From the cell containing the given text, extract its center point as (x, y) coordinate. 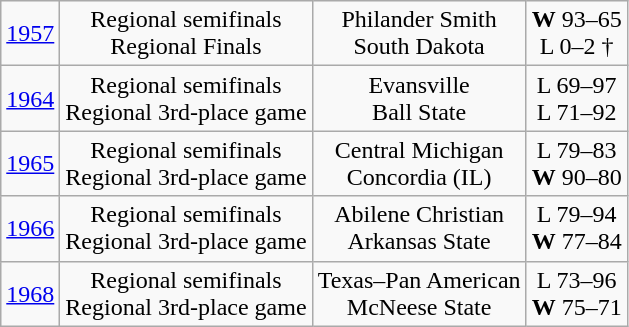
EvansvilleBall State (419, 98)
Texas–Pan AmericanMcNeese State (419, 294)
Abilene ChristianArkansas State (419, 228)
Philander SmithSouth Dakota (419, 34)
1957 (30, 34)
1965 (30, 164)
1964 (30, 98)
Regional semifinalsRegional Finals (186, 34)
L 79–94W 77–84 (576, 228)
L 73–96W 75–71 (576, 294)
W 93–65L 0–2 † (576, 34)
Central MichiganConcordia (IL) (419, 164)
1968 (30, 294)
1966 (30, 228)
L 79–83W 90–80 (576, 164)
L 69–97L 71–92 (576, 98)
